Capture the cell that displays the provided text and extract its (x, y) central coordinate. 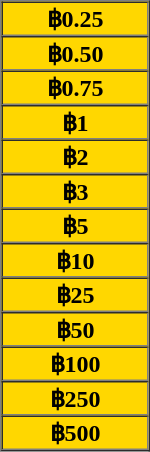
฿2 (76, 157)
฿0.25 (76, 19)
฿5 (76, 225)
฿500 (76, 433)
฿25 (76, 295)
฿10 (76, 260)
฿100 (76, 363)
฿1 (76, 122)
฿0.75 (76, 87)
฿250 (76, 398)
฿50 (76, 329)
฿0.50 (76, 53)
฿3 (76, 191)
